Identify which cell holds the provided text, then report its [x, y] central coordinate. 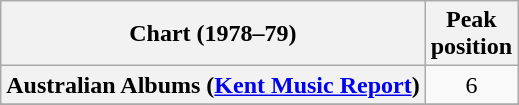
Australian Albums (Kent Music Report) [213, 85]
6 [471, 85]
Chart (1978–79) [213, 34]
Peakposition [471, 34]
